Return the [x, y] coordinate for the center point of the cell that contains the specified text.  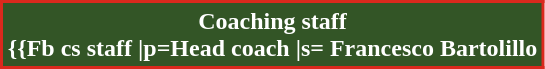
Coaching staff{{Fb cs staff |p=Head coach |s= Francesco Bartolillo [273, 36]
